Scan for the cell matching the given text and deliver its [x, y] coordinate at center. 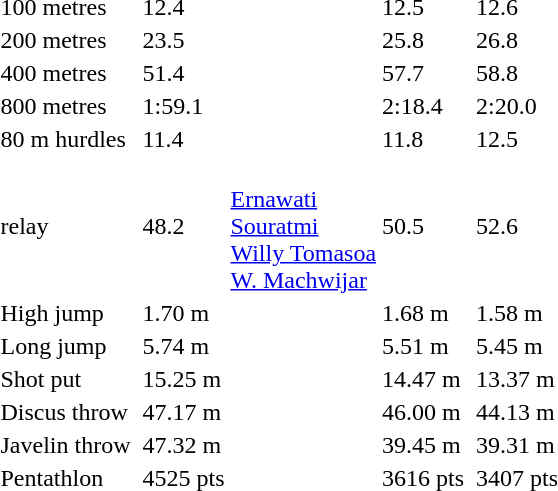
1:59.1 [184, 106]
47.32 m [184, 445]
25.8 [424, 40]
1.70 m [184, 313]
5.74 m [184, 346]
57.7 [424, 73]
15.25 m [184, 379]
2:18.4 [424, 106]
48.2 [184, 226]
51.4 [184, 73]
23.5 [184, 40]
ErnawatiSouratmiWilly TomasoaW. Machwijar [304, 226]
47.17 m [184, 412]
1.68 m [424, 313]
14.47 m [424, 379]
5.51 m [424, 346]
39.45 m [424, 445]
11.4 [184, 139]
11.8 [424, 139]
46.00 m [424, 412]
50.5 [424, 226]
